Return the (X, Y) coordinate for the center point of the cell that contains the specified text.  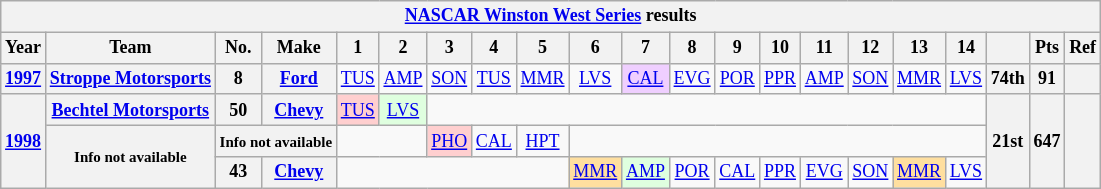
Ford (298, 78)
6 (596, 48)
Team (130, 48)
2 (403, 48)
4 (494, 48)
PHO (450, 140)
11 (824, 48)
43 (238, 172)
Pts (1047, 48)
1998 (24, 141)
7 (646, 48)
10 (780, 48)
9 (738, 48)
Ref (1083, 48)
14 (966, 48)
Make (298, 48)
50 (238, 110)
HPT (542, 140)
647 (1047, 141)
91 (1047, 78)
Bechtel Motorsports (130, 110)
5 (542, 48)
13 (920, 48)
74th (1008, 78)
NASCAR Winston West Series results (551, 16)
1 (358, 48)
Year (24, 48)
Stroppe Motorsports (130, 78)
No. (238, 48)
1997 (24, 78)
21st (1008, 141)
3 (450, 48)
12 (870, 48)
